Find where the given text appears and provide that cell's center as [x, y] coordinate. 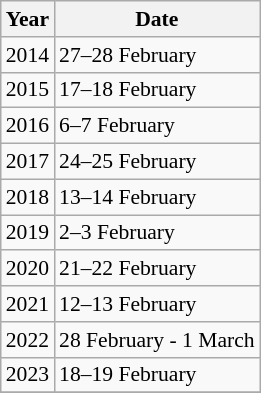
2019 [28, 233]
Year [28, 19]
27–28 February [157, 55]
2021 [28, 304]
17–18 February [157, 90]
6–7 February [157, 126]
2022 [28, 340]
2017 [28, 162]
2015 [28, 90]
24–25 February [157, 162]
2016 [28, 126]
2018 [28, 197]
Date [157, 19]
2014 [28, 55]
13–14 February [157, 197]
28 February - 1 March [157, 340]
12–13 February [157, 304]
21–22 February [157, 269]
2–3 February [157, 233]
2023 [28, 375]
18–19 February [157, 375]
2020 [28, 269]
